Extract the [x, y] coordinate from the center of the cell holding the provided text.  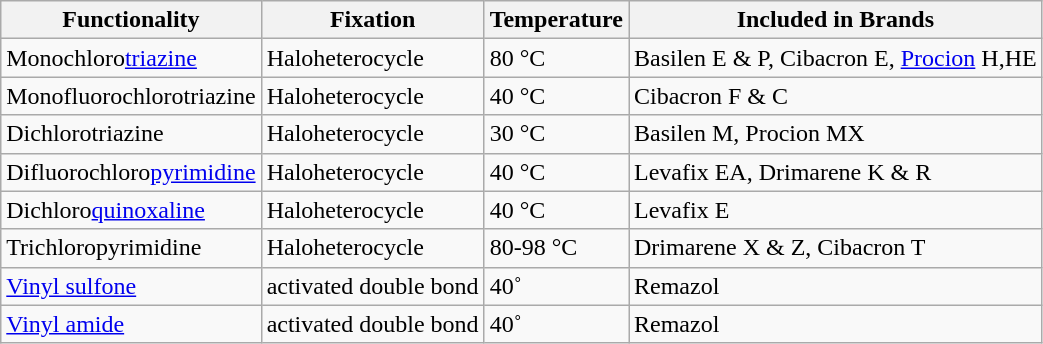
80 °C [556, 58]
Basilen E & P, Cibacron E, Procion H,HE [835, 58]
Basilen M, Procion MX [835, 134]
Dichloroquinoxaline [131, 210]
Included in Brands [835, 20]
Fixation [372, 20]
Vinyl sulfone [131, 286]
Functionality [131, 20]
Temperature [556, 20]
Monochlorotriazine [131, 58]
Cibacron F & C [835, 96]
Monofluorochlorotriazine [131, 96]
Dichlorotriazine [131, 134]
Difluorochloropyrimidine [131, 172]
Drimarene X & Z, Cibacron T [835, 248]
Trichloropyrimidine [131, 248]
30 °C [556, 134]
80-98 °C [556, 248]
Vinyl amide [131, 324]
Levafix EA, Drimarene K & R [835, 172]
Levafix E [835, 210]
